Capture the cell that displays the provided text and extract its (X, Y) central coordinate. 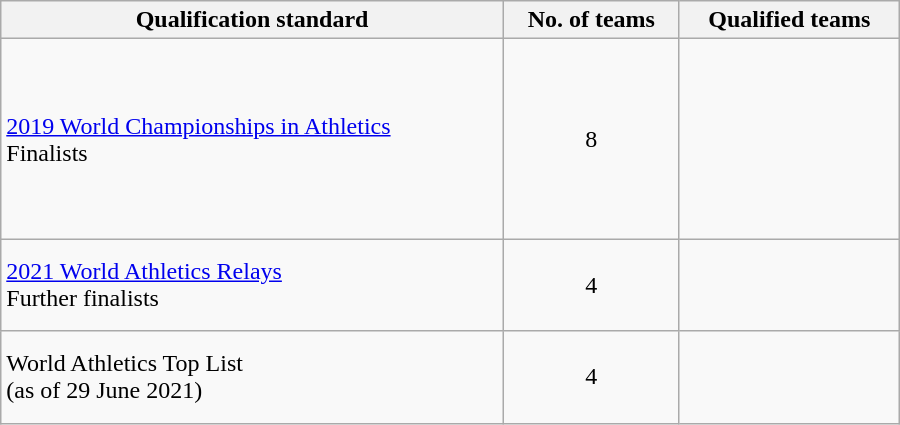
2021 World Athletics RelaysFurther finalists (252, 285)
Qualification standard (252, 20)
2019 World Championships in AthleticsFinalists (252, 139)
No. of teams (591, 20)
8 (591, 139)
World Athletics Top List(as of 29 June 2021) (252, 377)
Qualified teams (789, 20)
